Extract the [X, Y] coordinate from the center of the cell holding the provided text.  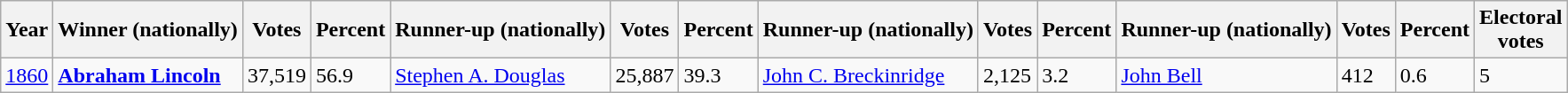
25,887 [644, 75]
412 [1366, 75]
Winner (nationally) [148, 30]
5 [1521, 75]
56.9 [350, 75]
Stephen A. Douglas [500, 75]
Electoralvotes [1521, 30]
2,125 [1007, 75]
John C. Breckinridge [868, 75]
37,519 [277, 75]
Abraham Lincoln [148, 75]
3.2 [1077, 75]
Year [27, 30]
39.3 [719, 75]
John Bell [1226, 75]
0.6 [1434, 75]
1860 [27, 75]
